Scan for the cell matching the given text and deliver its [X, Y] coordinate at center. 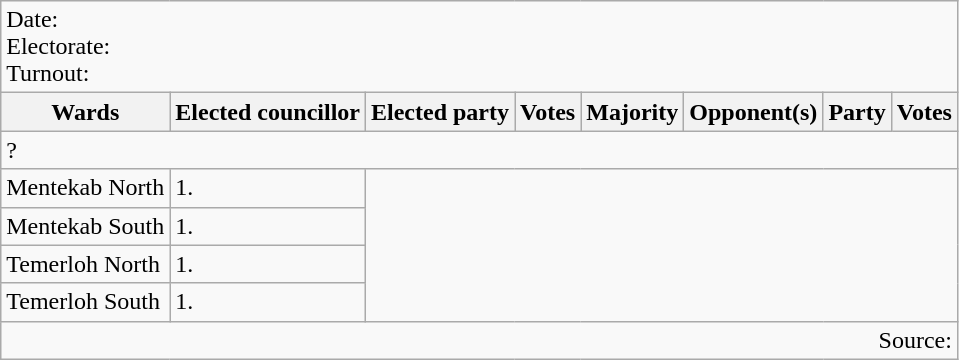
Date: Electorate: Turnout: [480, 47]
Opponent(s) [754, 112]
Source: [480, 340]
Temerloh North [86, 264]
Wards [86, 112]
? [480, 150]
Mentekab North [86, 188]
Elected councillor [268, 112]
Temerloh South [86, 302]
Elected party [440, 112]
Party [857, 112]
Majority [632, 112]
Mentekab South [86, 226]
